Output the (X, Y) coordinate of the center of the cell containing the given text.  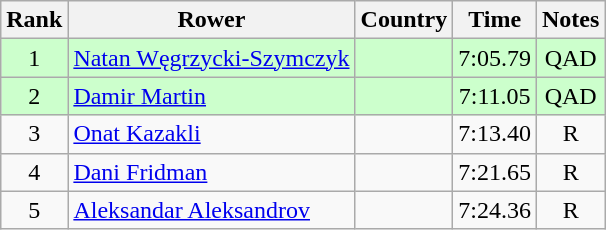
Onat Kazakli (212, 134)
Dani Fridman (212, 172)
Country (404, 20)
7:13.40 (495, 134)
1 (34, 58)
7:05.79 (495, 58)
2 (34, 96)
Aleksandar Aleksandrov (212, 210)
3 (34, 134)
7:21.65 (495, 172)
Rank (34, 20)
4 (34, 172)
Natan Węgrzycki-Szymczyk (212, 58)
7:11.05 (495, 96)
Rower (212, 20)
7:24.36 (495, 210)
Damir Martin (212, 96)
5 (34, 210)
Time (495, 20)
Notes (571, 20)
